For the text-containing cell, return its midpoint in [X, Y] coordinate format. 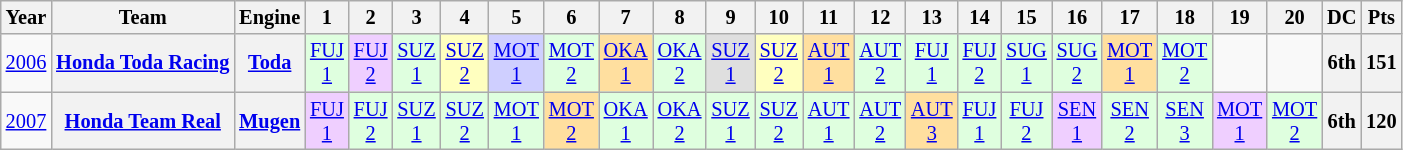
8 [680, 17]
2006 [26, 63]
10 [779, 17]
4 [465, 17]
12 [880, 17]
SEN2 [1130, 121]
1 [327, 17]
Engine [270, 17]
16 [1077, 17]
Year [26, 17]
DC [1342, 17]
18 [1184, 17]
11 [829, 17]
Toda [270, 63]
3 [416, 17]
AUT3 [932, 121]
7 [626, 17]
Honda Toda Racing [142, 63]
20 [1294, 17]
Team [142, 17]
17 [1130, 17]
Honda Team Real [142, 121]
SEN3 [1184, 121]
15 [1026, 17]
SUG1 [1026, 63]
2 [371, 17]
9 [730, 17]
120 [1381, 121]
151 [1381, 63]
SEN1 [1077, 121]
13 [932, 17]
Pts [1381, 17]
5 [516, 17]
14 [980, 17]
2007 [26, 121]
SUG2 [1077, 63]
19 [1240, 17]
6 [572, 17]
Mugen [270, 121]
